Search for the cell housing the specified text and yield its [X, Y] center coordinate. 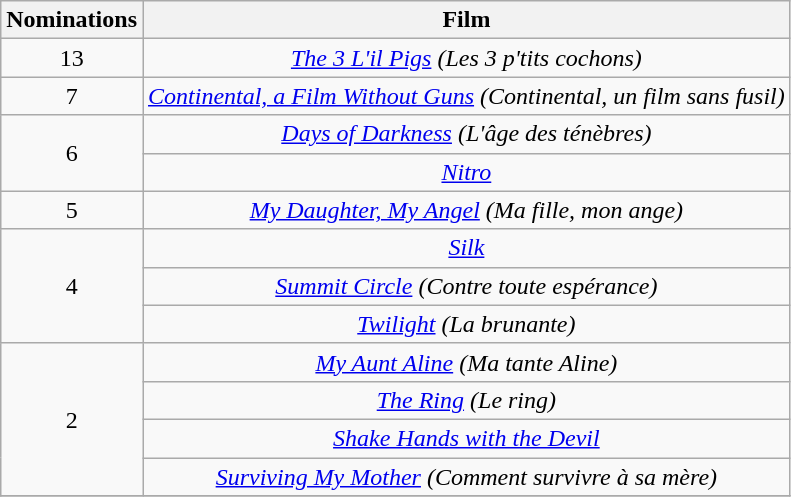
Summit Circle (Contre toute espérance) [466, 286]
The Ring (Le ring) [466, 400]
The 3 L'il Pigs (Les 3 p'tits cochons) [466, 58]
Silk [466, 248]
4 [72, 286]
Nitro [466, 172]
Nominations [72, 20]
6 [72, 153]
13 [72, 58]
Twilight (La brunante) [466, 324]
2 [72, 419]
Surviving My Mother (Comment survivre à sa mère) [466, 477]
My Aunt Aline (Ma tante Aline) [466, 362]
7 [72, 96]
Shake Hands with the Devil [466, 438]
Film [466, 20]
My Daughter, My Angel (Ma fille, mon ange) [466, 210]
Continental, a Film Without Guns (Continental, un film sans fusil) [466, 96]
Days of Darkness (L'âge des ténèbres) [466, 134]
5 [72, 210]
